From the cell containing the given text, extract its center point as (X, Y) coordinate. 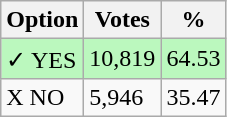
Option (42, 20)
35.47 (194, 97)
64.53 (194, 59)
✓ YES (42, 59)
5,946 (122, 97)
X NO (42, 97)
Votes (122, 20)
10,819 (122, 59)
% (194, 20)
